Detect which cell encompasses the target text, then output its [x, y] center coordinate. 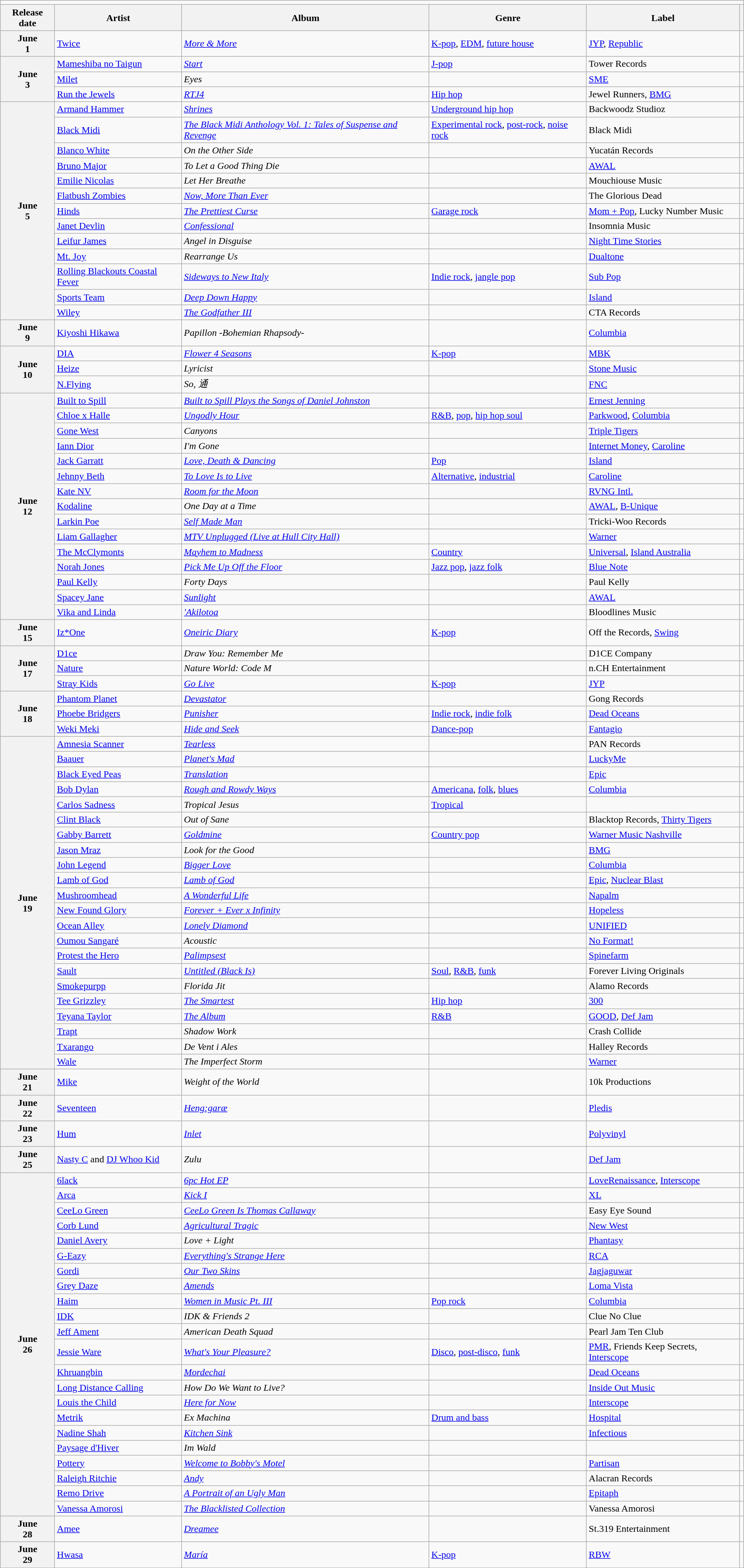
June17 [28, 668]
Weight of the World [305, 1082]
Everything's Strange Here [305, 1256]
Oumou Sangaré [118, 941]
Blanco White [118, 150]
Metrik [118, 1418]
Untitled (Black Is) [305, 971]
Stone Music [663, 368]
The Smartest [305, 1001]
Pearl Jam Ten Club [663, 1331]
Amnesia Scanner [118, 744]
Infectious [663, 1433]
Flatbush Zombies [118, 196]
Tricki-Woo Records [663, 521]
Daniel Avery [118, 1241]
D1ce [118, 653]
Forever + Ever x Infinity [305, 910]
Bigger Love [305, 865]
June19 [28, 903]
The Glorious Dead [663, 196]
Jessie Ware [118, 1352]
One Day at a Time [305, 506]
DIA [118, 353]
Off the Records, Swing [663, 633]
Caroline [663, 476]
Armand Hammer [118, 109]
Blacktop Records, Thirty Tigers [663, 819]
Experimental rock, post-rock, noise rock [508, 130]
Epic, Nuclear Blast [663, 880]
Hopeless [663, 910]
Our Two Skins [305, 1271]
Wiley [118, 312]
Norah Jones [118, 567]
D1CE Company [663, 653]
Tropical [508, 804]
June23 [28, 1134]
n.CH Entertainment [663, 668]
Amends [305, 1286]
CTA Records [663, 312]
6lack [118, 1180]
June5 [28, 211]
A Portrait of an Ugly Man [305, 1493]
June12 [28, 506]
Fantagio [663, 729]
Black Eyed Peas [118, 774]
Smokepurpp [118, 986]
Alternative, industrial [508, 476]
N.Flying [118, 385]
Parkwood, Columbia [663, 416]
Hospital [663, 1418]
Amee [118, 1529]
June10 [28, 370]
The Godfather III [305, 312]
LuckyMe [663, 759]
The Black Midi Anthology Vol. 1: Tales of Suspense and Revenge [305, 130]
Pop [508, 461]
Mike [118, 1082]
300 [663, 1001]
Polyvinyl [663, 1134]
What's Your Pleasure? [305, 1352]
De Vent i Ales [305, 1046]
Tee Grizzley [118, 1001]
Pick Me Up Off the Floor [305, 567]
Seventeen [118, 1108]
Eyes [305, 79]
Planet's Mad [305, 759]
JYP [663, 683]
Napalm [663, 895]
Sideways to New Italy [305, 277]
Universal, Island Australia [663, 552]
Disco, post-disco, funk [508, 1352]
Album [305, 17]
Love, Death & Dancing [305, 461]
'Akilotoa [305, 612]
MBK [663, 353]
Chloe x Halle [118, 416]
Underground hip hop [508, 109]
Goldmine [305, 834]
AWAL, B-Unique [663, 506]
Lonely Diamond [305, 925]
Welcome to Bobby's Motel [305, 1463]
Papillon -Bohemian Rhapsody- [305, 333]
Indie rock, indie folk [508, 714]
On the Other Side [305, 150]
Artist [118, 17]
XL [663, 1195]
Phantom Planet [118, 699]
Rolling Blackouts Coastal Fever [118, 277]
Internet Money, Caroline [663, 446]
UNIFIED [663, 925]
Andy [305, 1478]
Lyricist [305, 368]
Confessional [305, 226]
Txarango [118, 1046]
Mouchiouse Music [663, 180]
John Legend [118, 865]
Label [663, 17]
June 15 [28, 633]
Alacran Records [663, 1478]
Kate NV [118, 491]
Kick I [305, 1195]
Grey Daze [118, 1286]
June26 [28, 1344]
Emilie Nicolas [118, 180]
RTJ4 [305, 94]
Out of Sane [305, 819]
R&B, pop, hip hop soul [508, 416]
Hide and Seek [305, 729]
RBW [663, 1554]
Raleigh Ritchie [118, 1478]
Go Live [305, 683]
June21 [28, 1082]
Iz*One [118, 633]
Bob Dylan [118, 789]
More & More [305, 44]
Room for the Moon [305, 491]
Agricultural Tragic [305, 1225]
G-Eazy [118, 1256]
Forty Days [305, 582]
Country [508, 552]
Carlos Sadness [118, 804]
Phoebe Bridgers [118, 714]
Tower Records [663, 64]
Jewel Runners, BMG [663, 94]
Jazz pop, jazz folk [508, 567]
Acoustic [305, 941]
Pledis [663, 1108]
The Imperfect Storm [305, 1061]
Paysage d'Hiver [118, 1448]
Stray Kids [118, 683]
Clue No Clue [663, 1316]
New West [663, 1225]
Teyana Taylor [118, 1016]
Tearless [305, 744]
Dance-pop [508, 729]
Vika and Linda [118, 612]
Insomnia Music [663, 226]
Milet [118, 79]
Protest the Hero [118, 956]
Night Time Stories [663, 241]
Loma Vista [663, 1286]
Dualtone [663, 256]
Bruno Major [118, 165]
PMR, Friends Keep Secrets, Interscope [663, 1352]
Ocean Alley [118, 925]
Florida Jit [305, 986]
Spinefarm [663, 956]
Gong Records [663, 699]
Liam Gallagher [118, 536]
Weki Meki [118, 729]
Tropical Jesus [305, 804]
Corb Lund [118, 1225]
Baauer [118, 759]
CeeLo Green [118, 1210]
RVNG Intl. [663, 491]
Iann Dior [118, 446]
Phantasy [663, 1241]
Shadow Work [305, 1031]
Epitaph [663, 1493]
Epic [663, 774]
Women in Music Pt. III [305, 1301]
Drum and bass [508, 1418]
K-pop, EDM, future house [508, 44]
IDK & Friends 2 [305, 1316]
June1 [28, 44]
10k Productions [663, 1082]
Start [305, 64]
Sault [118, 971]
Long Distance Calling [118, 1387]
Forever Living Originals [663, 971]
Heize [118, 368]
Trapt [118, 1031]
BMG [663, 850]
Dreamee [305, 1529]
FNC [663, 385]
GOOD, Def Jam [663, 1016]
Rough and Rowdy Ways [305, 789]
Clint Black [118, 819]
Zulu [305, 1160]
Self Made Man [305, 521]
June18 [28, 714]
Now, More Than Ever [305, 196]
June29 [28, 1554]
Garage rock [508, 211]
Arca [118, 1195]
Gordi [118, 1271]
Nasty C and DJ Whoo Kid [118, 1160]
Crash Collide [663, 1031]
Haim [118, 1301]
Oneiric Diary [305, 633]
María [305, 1554]
Sub Pop [663, 277]
Genre [508, 17]
Blue Note [663, 567]
June9 [28, 333]
No Format! [663, 941]
Punisher [305, 714]
June3 [28, 79]
Ernest Jenning [663, 401]
Rearrange Us [305, 256]
Kitchen Sink [305, 1433]
Twice [118, 44]
Mayhem to Madness [305, 552]
Look for the Good [305, 850]
Sports Team [118, 297]
To Let a Good Thing Die [305, 165]
Release date [28, 17]
Larkin Poe [118, 521]
Here for Now [305, 1403]
Gone West [118, 431]
To Love Is to Live [305, 476]
June28 [28, 1529]
Bloodlines Music [663, 612]
Inlet [305, 1134]
Leifur James [118, 241]
Mordechai [305, 1372]
Sunlight [305, 597]
Gabby Barrett [118, 834]
CeeLo Green Is Thomas Callaway [305, 1210]
Flower 4 Seasons [305, 353]
Nature [118, 668]
The Prettiest Curse [305, 211]
Deep Down Happy [305, 297]
PAN Records [663, 744]
Mt. Joy [118, 256]
Kodaline [118, 506]
June25 [28, 1160]
Built to Spill Plays the Songs of Daniel Johnston [305, 401]
Jack Garratt [118, 461]
So, 通 [305, 385]
Nature World: Code M [305, 668]
Pottery [118, 1463]
Mom + Pop, Lucky Number Music [663, 211]
Mameshiba no Taigun [118, 64]
Spacey Jane [118, 597]
Run the Jewels [118, 94]
Inside Out Music [663, 1387]
Soul, R&B, funk [508, 971]
RCA [663, 1256]
Translation [305, 774]
Country pop [508, 834]
Remo Drive [118, 1493]
Heng:garæ [305, 1108]
Janet Devlin [118, 226]
Backwoodz Studioz [663, 109]
Wale [118, 1061]
Khruangbin [118, 1372]
Mushroomhead [118, 895]
June22 [28, 1108]
Shrines [305, 109]
Def Jam [663, 1160]
Ungodly Hour [305, 416]
SME [663, 79]
Jeff Ament [118, 1331]
Let Her Breathe [305, 180]
Nadine Shah [118, 1433]
Palimpsest [305, 956]
The Album [305, 1016]
Easy Eye Sound [663, 1210]
Love + Light [305, 1241]
Indie rock, jangle pop [508, 277]
Jason Mraz [118, 850]
Im Wald [305, 1448]
Built to Spill [118, 401]
Yucatán Records [663, 150]
Devastator [305, 699]
Jehnny Beth [118, 476]
Jagjaguwar [663, 1271]
Triple Tigers [663, 431]
Draw You: Remember Me [305, 653]
Warner Music Nashville [663, 834]
New Found Glory [118, 910]
Kiyoshi Hikawa [118, 333]
Hinds [118, 211]
Ex Machina [305, 1418]
American Death Squad [305, 1331]
LoveRenaissance, Interscope [663, 1180]
Hum [118, 1134]
IDK [118, 1316]
Alamo Records [663, 986]
A Wonderful Life [305, 895]
6pc Hot EP [305, 1180]
I'm Gone [305, 446]
Canyons [305, 431]
R&B [508, 1016]
How Do We Want to Live? [305, 1387]
The McClymonts [118, 552]
Angel in Disguise [305, 241]
MTV Unplugged (Live at Hull City Hall) [305, 536]
Louis the Child [118, 1403]
Halley Records [663, 1046]
The Blacklisted Collection [305, 1508]
Hwasa [118, 1554]
JYP, Republic [663, 44]
Interscope [663, 1403]
J-pop [508, 64]
Partisan [663, 1463]
Americana, folk, blues [508, 789]
Pop rock [508, 1301]
St.319 Entertainment [663, 1529]
